Output the [X, Y] coordinate of the center of the cell containing the given text.  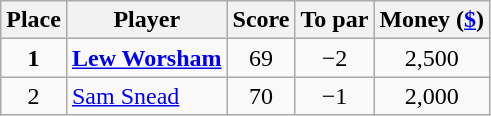
69 [261, 58]
1 [34, 58]
Money ($) [432, 20]
Lew Worsham [146, 58]
2 [34, 96]
To par [334, 20]
−1 [334, 96]
2,000 [432, 96]
Sam Snead [146, 96]
Place [34, 20]
2,500 [432, 58]
70 [261, 96]
−2 [334, 58]
Score [261, 20]
Player [146, 20]
